For the text-containing cell, return its midpoint in (x, y) coordinate format. 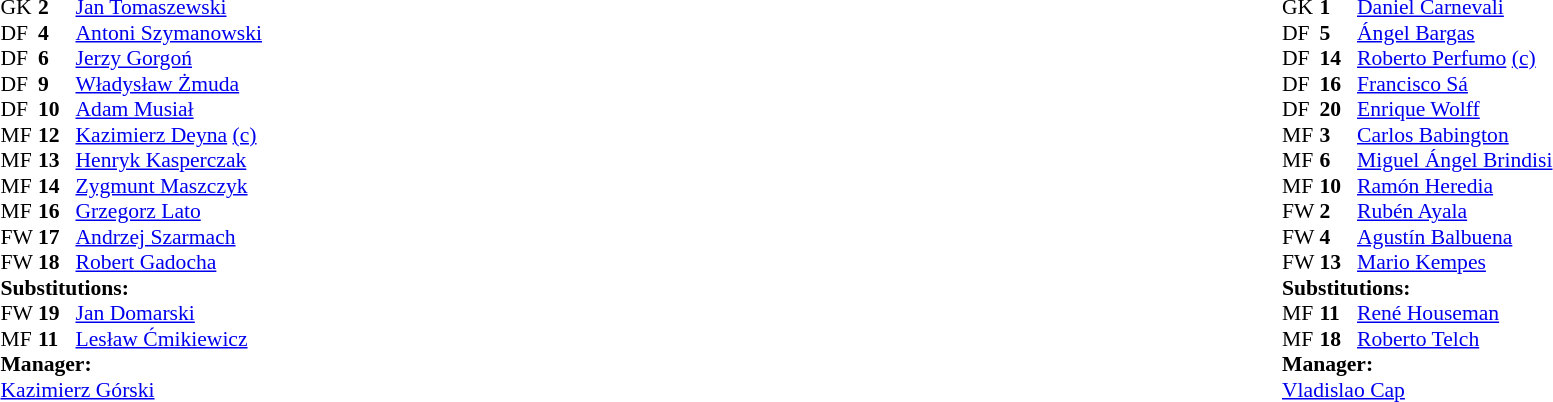
Władysław Żmuda (169, 84)
Mario Kempes (1454, 263)
2 (1339, 211)
Adam Musiał (169, 109)
Antoni Szymanowski (169, 33)
Rubén Ayala (1454, 211)
Jerzy Gorgoń (169, 59)
Robert Gadocha (169, 263)
9 (57, 84)
Enrique Wolff (1454, 109)
Grzegorz Lato (169, 211)
Kazimierz Deyna (c) (169, 135)
Agustín Balbuena (1454, 237)
Henryk Kasperczak (169, 161)
Ángel Bargas (1454, 33)
20 (1339, 109)
19 (57, 313)
Ramón Heredia (1454, 186)
Miguel Ángel Brindisi (1454, 161)
Jan Domarski (169, 313)
5 (1339, 33)
Lesław Ćmikiewicz (169, 339)
12 (57, 135)
Carlos Babington (1454, 135)
3 (1339, 135)
17 (57, 237)
René Houseman (1454, 313)
Andrzej Szarmach (169, 237)
Francisco Sá (1454, 84)
Roberto Perfumo (c) (1454, 59)
Roberto Telch (1454, 339)
Zygmunt Maszczyk (169, 186)
